Determine the [X, Y] coordinate at the center of the cell enclosing the given text.  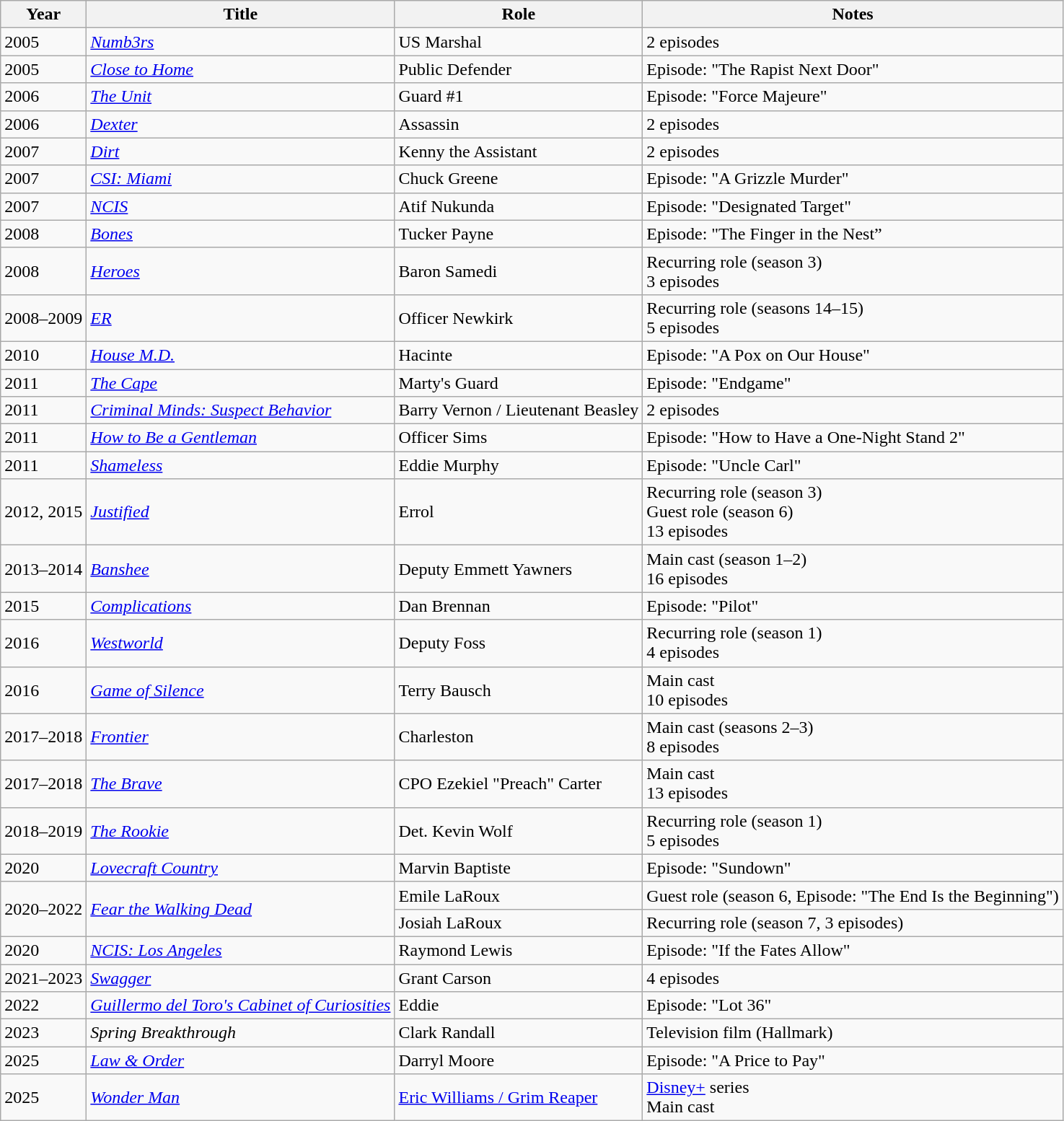
Emile LaRoux [519, 895]
Recurring role (season 3) Guest role (season 6) 13 episodes [853, 512]
Assassin [519, 124]
Lovecraft Country [241, 868]
2010 [43, 355]
2008–2009 [43, 317]
CPO Ezekiel "Preach" Carter [519, 783]
Complications [241, 606]
Disney+ series Main cast [853, 1098]
Charleston [519, 737]
Close to Home [241, 69]
How to Be a Gentleman [241, 438]
Marty's Guard [519, 383]
Chuck Greene [519, 179]
Frontier [241, 737]
Main cast (seasons 2–3) 8 episodes [853, 737]
Main cast 13 episodes [853, 783]
Deputy Foss [519, 643]
2023 [43, 1033]
Public Defender [519, 69]
Recurring role (season 7, 3 episodes) [853, 923]
2020–2022 [43, 909]
Atif Nukunda [519, 206]
Dexter [241, 124]
Episode: "If the Fates Allow" [853, 950]
Eddie [519, 1006]
Recurring role (season 1) 4 episodes [853, 643]
Hacinte [519, 355]
4 episodes [853, 977]
Main cast (season 1–2) 16 episodes [853, 568]
2012, 2015 [43, 512]
Episode: "A Pox on Our House" [853, 355]
Guard #1 [519, 97]
Role [519, 14]
The Cape [241, 383]
Kenny the Assistant [519, 151]
Episode: "Pilot" [853, 606]
2021–2023 [43, 977]
2022 [43, 1006]
Main cast 10 episodes [853, 690]
Bones [241, 234]
2013–2014 [43, 568]
Dirt [241, 151]
Recurring role (season 3) 3 episodes [853, 271]
Episode: "The Finger in the Nest” [853, 234]
Year [43, 14]
Darryl Moore [519, 1060]
Terry Bausch [519, 690]
Justified [241, 512]
Officer Sims [519, 438]
Banshee [241, 568]
Criminal Minds: Suspect Behavior [241, 410]
Det. Kevin Wolf [519, 831]
Eddie Murphy [519, 465]
The Unit [241, 97]
Deputy Emmett Yawners [519, 568]
Numb3rs [241, 42]
Tucker Payne [519, 234]
CSI: Miami [241, 179]
Officer Newkirk [519, 317]
Barry Vernon / Lieutenant Beasley [519, 410]
ER [241, 317]
Episode: "Force Majeure" [853, 97]
The Brave [241, 783]
Marvin Baptiste [519, 868]
Television film (Hallmark) [853, 1033]
House M.D. [241, 355]
Episode: "Designated Target" [853, 206]
Notes [853, 14]
The Rookie [241, 831]
Episode: "A Price to Pay" [853, 1060]
Recurring role (season 1) 5 episodes [853, 831]
Spring Breakthrough [241, 1033]
Baron Samedi [519, 271]
Episode: "How to Have a One-Night Stand 2" [853, 438]
Guillermo del Toro's Cabinet of Curiosities [241, 1006]
Episode: "Sundown" [853, 868]
Westworld [241, 643]
Game of Silence [241, 690]
Episode: "Uncle Carl" [853, 465]
Wonder Man [241, 1098]
Episode: "Endgame" [853, 383]
Recurring role (seasons 14–15) 5 episodes [853, 317]
US Marshal [519, 42]
2018–2019 [43, 831]
Fear the Walking Dead [241, 909]
Episode: "A Grizzle Murder" [853, 179]
Errol [519, 512]
Clark Randall [519, 1033]
Title [241, 14]
NCIS: Los Angeles [241, 950]
Eric Williams / Grim Reaper [519, 1098]
2015 [43, 606]
Episode: "Lot 36" [853, 1006]
Raymond Lewis [519, 950]
Dan Brennan [519, 606]
Law & Order [241, 1060]
Shameless [241, 465]
Episode: "The Rapist Next Door" [853, 69]
NCIS [241, 206]
Swagger [241, 977]
Grant Carson [519, 977]
Josiah LaRoux [519, 923]
Heroes [241, 271]
Guest role (season 6, Episode: "The End Is the Beginning") [853, 895]
